Pinpoint the cell where the given text exists, returning its (x, y) midpoint coordinate. 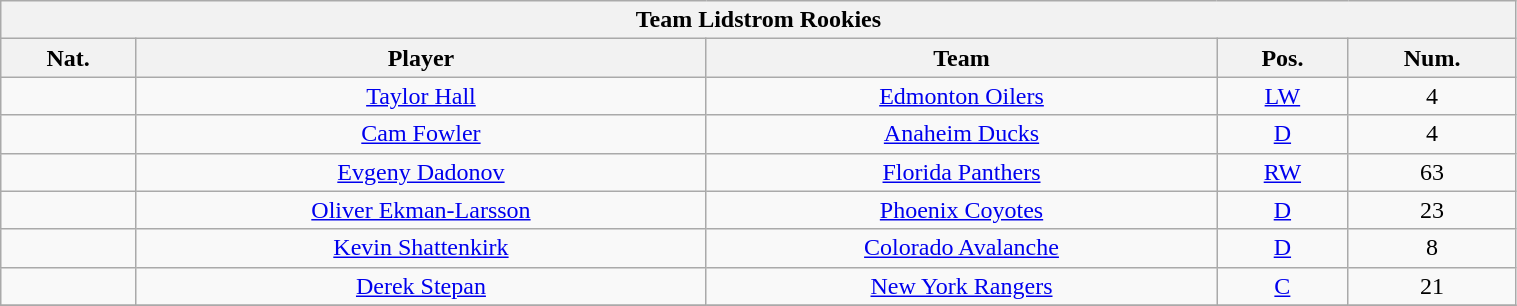
Nat. (68, 58)
Florida Panthers (961, 172)
RW (1282, 172)
Edmonton Oilers (961, 96)
Cam Fowler (422, 134)
Oliver Ekman-Larsson (422, 210)
21 (1432, 286)
Team (961, 58)
Num. (1432, 58)
Team Lidstrom Rookies (758, 20)
Kevin Shattenkirk (422, 248)
LW (1282, 96)
Phoenix Coyotes (961, 210)
Evgeny Dadonov (422, 172)
C (1282, 286)
63 (1432, 172)
Derek Stepan (422, 286)
23 (1432, 210)
8 (1432, 248)
Taylor Hall (422, 96)
Anaheim Ducks (961, 134)
Colorado Avalanche (961, 248)
New York Rangers (961, 286)
Player (422, 58)
Pos. (1282, 58)
